Detect which cell encompasses the target text, then output its [X, Y] center coordinate. 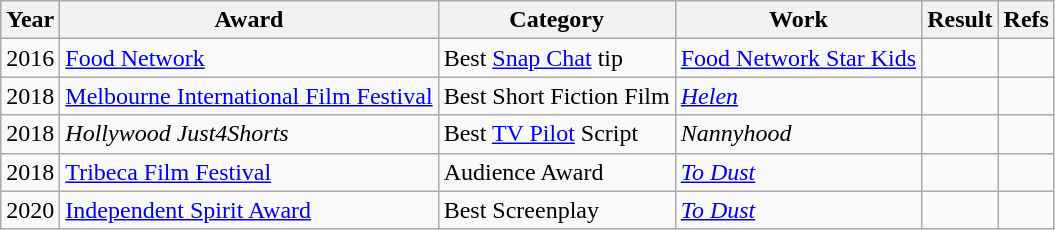
Helen [798, 96]
Tribeca Film Festival [249, 172]
2020 [30, 210]
Audience Award [556, 172]
Best Snap Chat tip [556, 58]
Work [798, 20]
Melbourne International Film Festival [249, 96]
2016 [30, 58]
Result [960, 20]
Category [556, 20]
Best Screenplay [556, 210]
Food Network Star Kids [798, 58]
Hollywood Just4Shorts [249, 134]
Independent Spirit Award [249, 210]
Food Network [249, 58]
Year [30, 20]
Award [249, 20]
Nannyhood [798, 134]
Best Short Fiction Film [556, 96]
Best TV Pilot Script [556, 134]
Refs [1026, 20]
